Scan for the cell matching the given text and deliver its (x, y) coordinate at center. 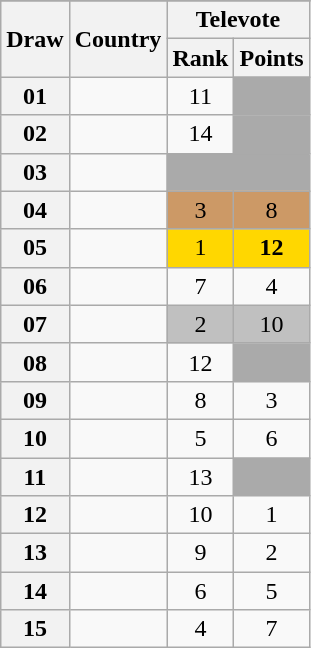
Country (118, 39)
9 (200, 553)
Draw (35, 39)
03 (35, 172)
Points (272, 58)
07 (35, 324)
15 (35, 629)
08 (35, 362)
Rank (200, 58)
06 (35, 286)
09 (35, 400)
05 (35, 248)
01 (35, 96)
02 (35, 134)
04 (35, 210)
Televote (238, 20)
